For the text-containing cell, return its midpoint in (x, y) coordinate format. 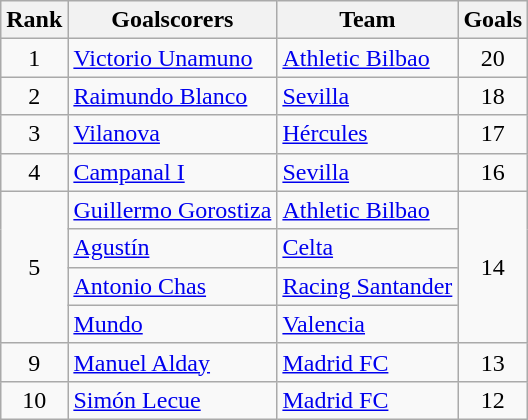
16 (493, 172)
Simón Lecue (172, 400)
Rank (34, 20)
Team (368, 20)
9 (34, 362)
Campanal I (172, 172)
Agustín (172, 248)
5 (34, 267)
17 (493, 134)
Goals (493, 20)
18 (493, 96)
3 (34, 134)
Guillermo Gorostiza (172, 210)
Hércules (368, 134)
Mundo (172, 324)
14 (493, 267)
Valencia (368, 324)
Antonio Chas (172, 286)
Manuel Alday (172, 362)
13 (493, 362)
1 (34, 58)
Victorio Unamuno (172, 58)
Raimundo Blanco (172, 96)
20 (493, 58)
12 (493, 400)
Goalscorers (172, 20)
2 (34, 96)
10 (34, 400)
Celta (368, 248)
4 (34, 172)
Racing Santander (368, 286)
Vilanova (172, 134)
